Scan for the cell matching the given text and deliver its (x, y) coordinate at center. 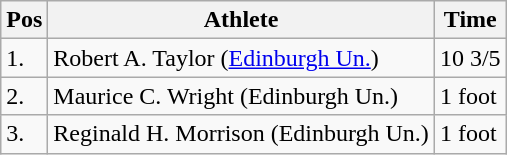
Time (470, 20)
Maurice C. Wright (Edinburgh Un.) (242, 96)
10 3/5 (470, 58)
Pos (24, 20)
1. (24, 58)
2. (24, 96)
Robert A. Taylor (Edinburgh Un.) (242, 58)
Athlete (242, 20)
Reginald H. Morrison (Edinburgh Un.) (242, 134)
3. (24, 134)
